For the text-containing cell, return its midpoint in [x, y] coordinate format. 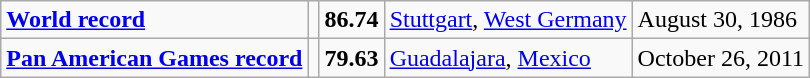
Stuttgart, West Germany [508, 20]
Pan American Games record [154, 58]
October 26, 2011 [720, 58]
World record [154, 20]
Guadalajara, Mexico [508, 58]
86.74 [352, 20]
79.63 [352, 58]
August 30, 1986 [720, 20]
